Output the (x, y) coordinate of the center of the cell containing the given text.  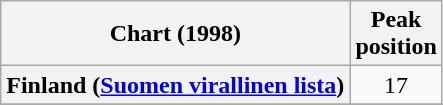
Peakposition (396, 34)
Finland (Suomen virallinen lista) (176, 85)
Chart (1998) (176, 34)
17 (396, 85)
